For the text-containing cell, return its midpoint in (X, Y) coordinate format. 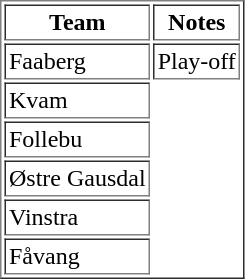
Vinstra (77, 218)
Fåvang (77, 256)
Faaberg (77, 62)
Østre Gausdal (77, 178)
Follebu (77, 140)
Notes (196, 22)
Team (77, 22)
Kvam (77, 100)
Play-off (196, 62)
